From the cell containing the given text, extract its center point as [X, Y] coordinate. 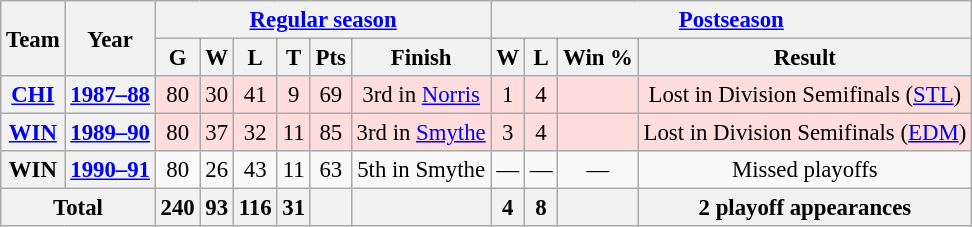
26 [216, 170]
8 [540, 208]
1989–90 [110, 133]
63 [330, 170]
30 [216, 95]
43 [255, 170]
116 [255, 208]
T [294, 58]
32 [255, 133]
9 [294, 95]
93 [216, 208]
31 [294, 208]
41 [255, 95]
2 playoff appearances [804, 208]
1 [508, 95]
Finish [421, 58]
1990–91 [110, 170]
Regular season [323, 20]
Pts [330, 58]
3rd in Norris [421, 95]
Result [804, 58]
5th in Smythe [421, 170]
Lost in Division Semifinals (EDM) [804, 133]
3 [508, 133]
85 [330, 133]
Postseason [732, 20]
1987–88 [110, 95]
Total [78, 208]
240 [178, 208]
Lost in Division Semifinals (STL) [804, 95]
Missed playoffs [804, 170]
69 [330, 95]
37 [216, 133]
Team [33, 38]
Year [110, 38]
Win % [598, 58]
3rd in Smythe [421, 133]
CHI [33, 95]
G [178, 58]
